Provide the (x, y) coordinate of the cell's center where the given text is located.  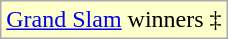
Grand Slam winners ‡ (114, 20)
